Scan for the cell matching the given text and deliver its (x, y) coordinate at center. 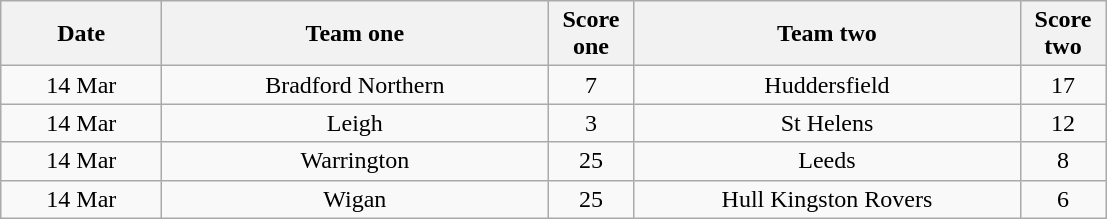
Warrington (355, 161)
Score one (591, 34)
Bradford Northern (355, 85)
8 (1063, 161)
7 (591, 85)
3 (591, 123)
Leigh (355, 123)
Wigan (355, 199)
Leeds (827, 161)
Team two (827, 34)
Date (82, 34)
Hull Kingston Rovers (827, 199)
St Helens (827, 123)
12 (1063, 123)
6 (1063, 199)
Huddersfield (827, 85)
Score two (1063, 34)
Team one (355, 34)
17 (1063, 85)
